Scan for the cell matching the given text and deliver its [X, Y] coordinate at center. 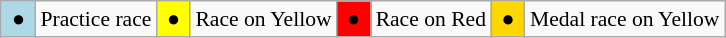
Race on Red [431, 19]
Medal race on Yellow [625, 19]
Practice race [96, 19]
Race on Yellow [263, 19]
